Identify which cell holds the provided text, then report its (x, y) central coordinate. 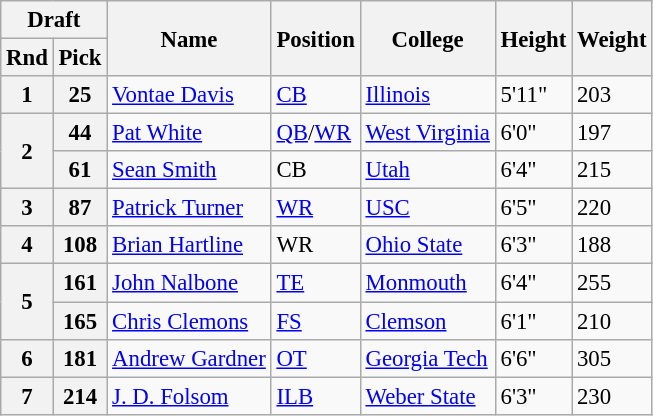
Chris Clemons (189, 321)
Draft (54, 20)
5 (27, 302)
214 (80, 396)
Illinois (428, 95)
305 (612, 358)
87 (80, 208)
FS (316, 321)
255 (612, 283)
161 (80, 283)
John Nalbone (189, 283)
6'6" (533, 358)
Georgia Tech (428, 358)
44 (80, 133)
Brian Hartline (189, 245)
4 (27, 245)
215 (612, 170)
Name (189, 38)
165 (80, 321)
3 (27, 208)
Ohio State (428, 245)
Weber State (428, 396)
QB/WR (316, 133)
220 (612, 208)
6'1" (533, 321)
181 (80, 358)
Height (533, 38)
197 (612, 133)
Rnd (27, 58)
108 (80, 245)
6 (27, 358)
Pick (80, 58)
6'0" (533, 133)
210 (612, 321)
5'11" (533, 95)
TE (316, 283)
USC (428, 208)
Andrew Gardner (189, 358)
Clemson (428, 321)
Position (316, 38)
7 (27, 396)
College (428, 38)
Weight (612, 38)
Pat White (189, 133)
J. D. Folsom (189, 396)
25 (80, 95)
61 (80, 170)
Patrick Turner (189, 208)
Sean Smith (189, 170)
1 (27, 95)
Monmouth (428, 283)
OT (316, 358)
2 (27, 152)
188 (612, 245)
Vontae Davis (189, 95)
Utah (428, 170)
203 (612, 95)
6'5" (533, 208)
230 (612, 396)
West Virginia (428, 133)
ILB (316, 396)
